Return the (x, y) coordinate for the center point of the cell that contains the specified text.  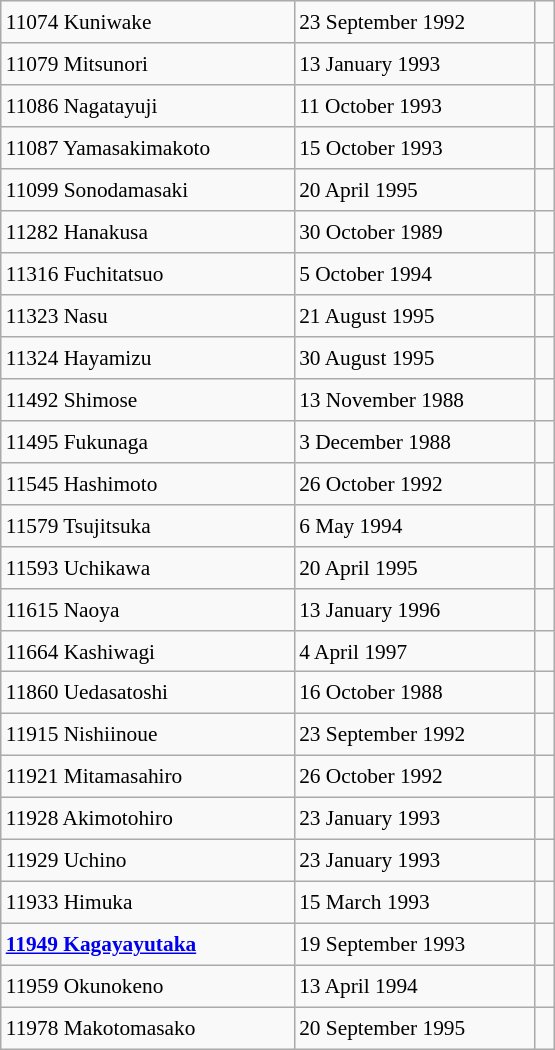
11 October 1993 (414, 106)
11978 Makotomasako (148, 1028)
13 January 1996 (414, 609)
11282 Hanakusa (148, 232)
11933 Himuka (148, 903)
11664 Kashiwagi (148, 651)
3 December 1988 (414, 441)
30 August 1995 (414, 358)
11949 Kagayayutaka (148, 945)
21 August 1995 (414, 316)
11915 Nishiinoue (148, 735)
4 April 1997 (414, 651)
11323 Nasu (148, 316)
13 November 1988 (414, 399)
11492 Shimose (148, 399)
15 October 1993 (414, 148)
11495 Fukunaga (148, 441)
11074 Kuniwake (148, 22)
19 September 1993 (414, 945)
11099 Sonodamasaki (148, 190)
11086 Nagatayuji (148, 106)
5 October 1994 (414, 274)
13 January 1993 (414, 64)
11324 Hayamizu (148, 358)
11615 Naoya (148, 609)
15 March 1993 (414, 903)
11959 Okunokeno (148, 986)
11579 Tsujitsuka (148, 525)
11860 Uedasatoshi (148, 693)
11316 Fuchitatsuo (148, 274)
16 October 1988 (414, 693)
20 September 1995 (414, 1028)
11087 Yamasakimakoto (148, 148)
13 April 1994 (414, 986)
30 October 1989 (414, 232)
11079 Mitsunori (148, 64)
11928 Akimotohiro (148, 819)
11545 Hashimoto (148, 483)
6 May 1994 (414, 525)
11593 Uchikawa (148, 567)
11921 Mitamasahiro (148, 777)
11929 Uchino (148, 861)
